Detect which cell encompasses the target text, then output its (X, Y) center coordinate. 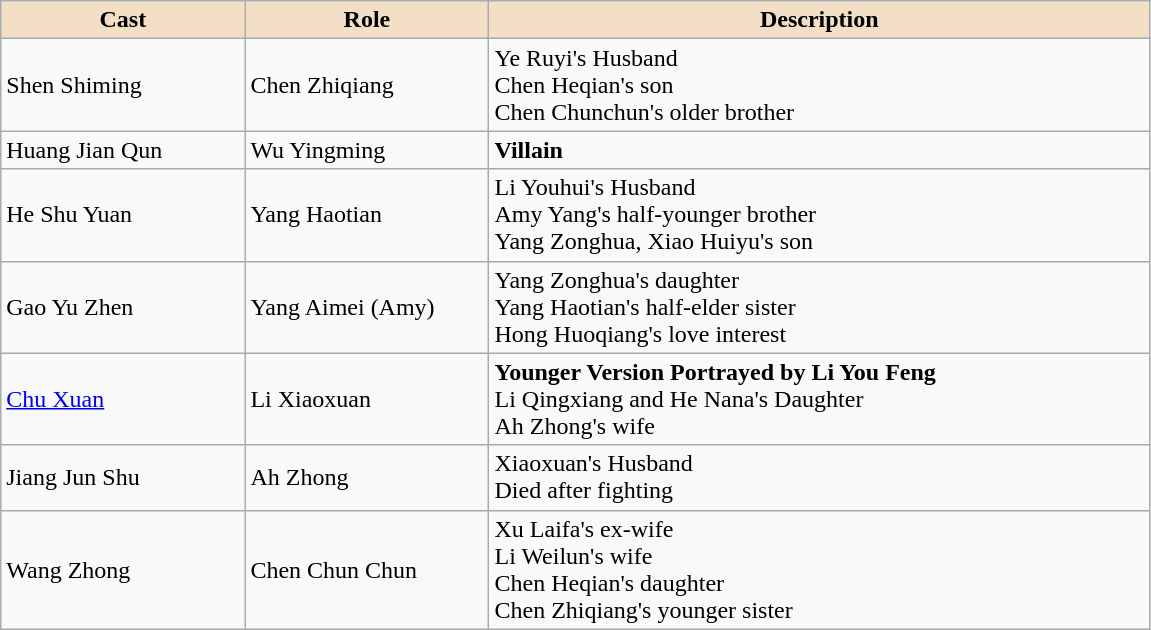
Chu Xuan (123, 399)
Jiang Jun Shu (123, 478)
Gao Yu Zhen (123, 307)
Wang Zhong (123, 570)
Li Xiaoxuan (367, 399)
Yang Zonghua's daughter Yang Haotian's half-elder sister Hong Huoqiang's love interest (820, 307)
Chen Chun Chun (367, 570)
Ye Ruyi's Husband Chen Heqian's son Chen Chunchun's older brother (820, 85)
Cast (123, 20)
Description (820, 20)
He Shu Yuan (123, 215)
Yang Aimei (Amy) (367, 307)
Shen Shiming (123, 85)
Li Youhui's Husband Amy Yang's half-younger brother Yang Zonghua, Xiao Huiyu's son (820, 215)
Xiaoxuan's Husband Died after fighting (820, 478)
Wu Yingming (367, 150)
Villain (820, 150)
Xu Laifa's ex-wife Li Weilun's wife Chen Heqian's daughter Chen Zhiqiang's younger sister (820, 570)
Yang Haotian (367, 215)
Ah Zhong (367, 478)
Younger Version Portrayed by Li You Feng Li Qingxiang and He Nana's Daughter Ah Zhong's wife (820, 399)
Huang Jian Qun (123, 150)
Chen Zhiqiang (367, 85)
Role (367, 20)
